Provide the (X, Y) coordinate of the cell's center where the given text is located.  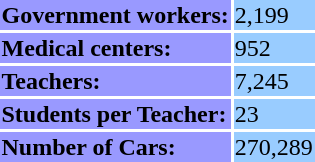
7,245 (274, 81)
Government workers: (115, 15)
Number of Cars: (115, 147)
Students per Teacher: (115, 114)
Teachers: (115, 81)
23 (274, 114)
Medical centers: (115, 48)
2,199 (274, 15)
952 (274, 48)
270,289 (274, 147)
